Provide the (X, Y) coordinate of the cell's center where the given text is located.  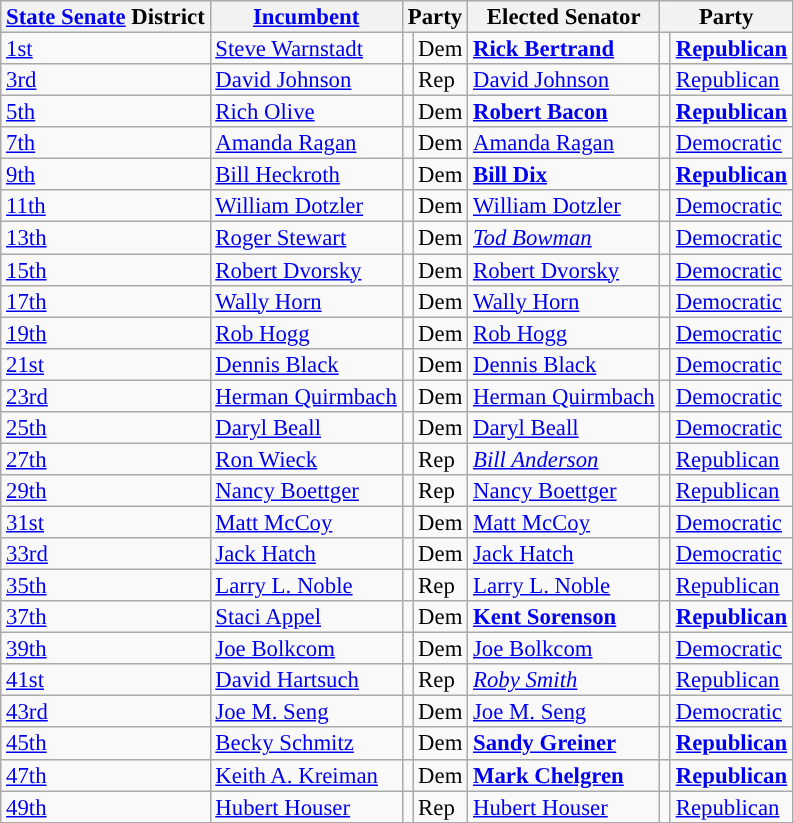
23rd (106, 396)
Steve Warnstadt (306, 49)
47th (106, 775)
Bill Anderson (564, 459)
Roger Stewart (306, 238)
Robert Bacon (564, 112)
3rd (106, 80)
19th (106, 333)
Ron Wieck (306, 459)
1st (106, 49)
Bill Heckroth (306, 175)
29th (106, 491)
17th (106, 301)
41st (106, 680)
39th (106, 649)
Tod Bowman (564, 238)
43rd (106, 712)
State Senate District (106, 17)
9th (106, 175)
13th (106, 238)
Becky Schmitz (306, 744)
33rd (106, 554)
Mark Chelgren (564, 775)
31st (106, 522)
Bill Dix (564, 175)
21st (106, 364)
Roby Smith (564, 680)
Keith A. Kreiman (306, 775)
5th (106, 112)
25th (106, 428)
Sandy Greiner (564, 744)
Rick Bertrand (564, 49)
37th (106, 617)
45th (106, 744)
Staci Appel (306, 617)
15th (106, 270)
Rich Olive (306, 112)
35th (106, 586)
11th (106, 206)
27th (106, 459)
Kent Sorenson (564, 617)
Elected Senator (564, 17)
David Hartsuch (306, 680)
49th (106, 807)
7th (106, 143)
Incumbent (306, 17)
